Provide the [x, y] coordinate of the cell's center where the given text is located.  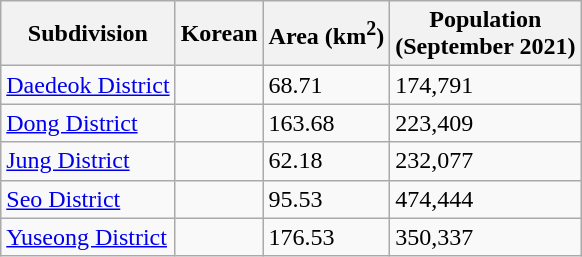
163.68 [326, 123]
Daedeok District [88, 85]
Dong District [88, 123]
Subdivision [88, 34]
174,791 [486, 85]
Korean [219, 34]
95.53 [326, 199]
474,444 [486, 199]
Population(September 2021) [486, 34]
Jung District [88, 161]
223,409 [486, 123]
Area (km2) [326, 34]
68.71 [326, 85]
62.18 [326, 161]
Yuseong District [88, 237]
Seo District [88, 199]
176.53 [326, 237]
232,077 [486, 161]
350,337 [486, 237]
